Pinpoint the cell where the given text exists, returning its (X, Y) midpoint coordinate. 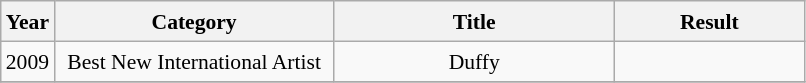
Duffy (474, 61)
Year (28, 21)
Result (709, 21)
2009 (28, 61)
Title (474, 21)
Best New International Artist (194, 61)
Category (194, 21)
